Identify which cell holds the provided text, then report its [x, y] central coordinate. 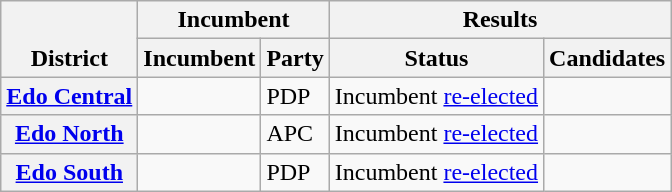
Party [295, 58]
APC [295, 134]
Edo South [70, 172]
District [70, 39]
Results [500, 20]
Edo North [70, 134]
Edo Central [70, 96]
Status [436, 58]
Candidates [608, 58]
